Pinpoint the cell where the given text exists, returning its (x, y) midpoint coordinate. 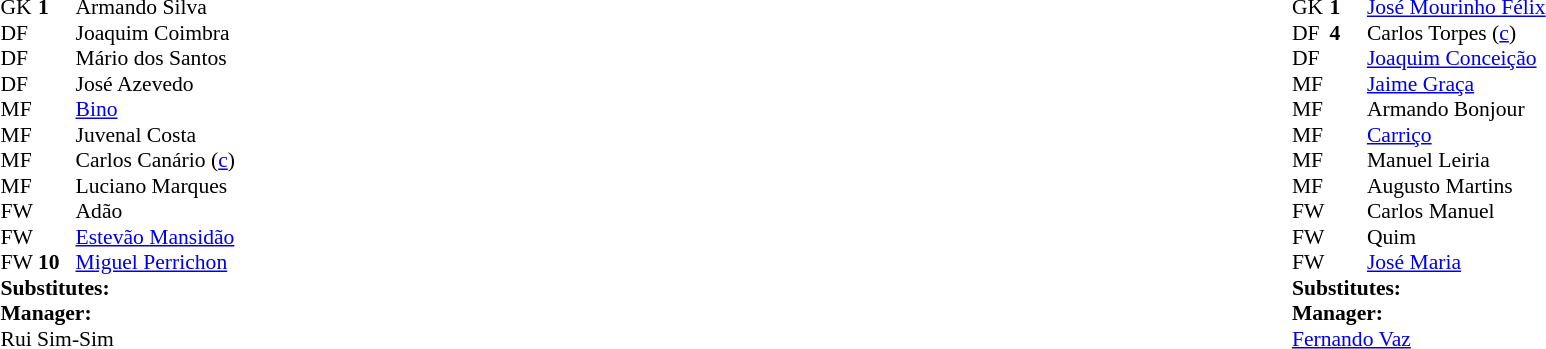
Miguel Perrichon (156, 263)
Juvenal Costa (156, 135)
José Azevedo (156, 84)
Jaime Graça (1456, 84)
Carriço (1456, 135)
Joaquim Coimbra (156, 33)
Mário dos Santos (156, 59)
Carlos Manuel (1456, 211)
Carlos Canário (c) (156, 161)
Armando Bonjour (1456, 109)
Joaquim Conceição (1456, 59)
Carlos Torpes (c) (1456, 33)
Bino (156, 109)
10 (57, 263)
José Maria (1456, 263)
Adão (156, 211)
Luciano Marques (156, 186)
Quim (1456, 237)
Manuel Leiria (1456, 161)
4 (1348, 33)
Estevão Mansidão (156, 237)
Augusto Martins (1456, 186)
